Determine the [x, y] coordinate at the center of the cell enclosing the given text.  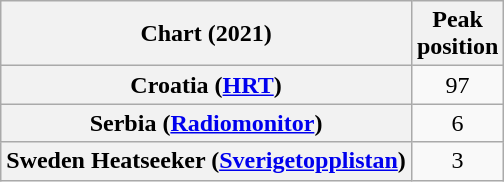
Croatia (HRT) [206, 85]
Sweden Heatseeker (Sverigetopplistan) [206, 161]
97 [457, 85]
Peakposition [457, 34]
6 [457, 123]
Chart (2021) [206, 34]
Serbia (Radiomonitor) [206, 123]
3 [457, 161]
